From the cell containing the given text, extract its center point as [x, y] coordinate. 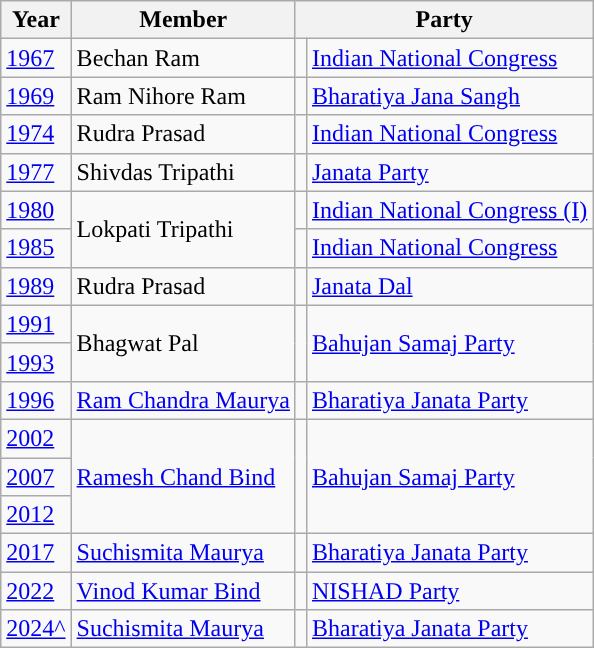
2002 [36, 438]
1977 [36, 172]
2017 [36, 553]
Bechan Ram [183, 58]
2012 [36, 515]
2024^ [36, 629]
Year [36, 20]
Janata Dal [449, 286]
Party [444, 20]
Vinod Kumar Bind [183, 591]
Bhagwat Pal [183, 343]
1967 [36, 58]
Ram Nihore Ram [183, 96]
1980 [36, 210]
2007 [36, 477]
Ram Chandra Maurya [183, 400]
1974 [36, 134]
1996 [36, 400]
1969 [36, 96]
Bharatiya Jana Sangh [449, 96]
1989 [36, 286]
1993 [36, 362]
1985 [36, 248]
NISHAD Party [449, 591]
2022 [36, 591]
Shivdas Tripathi [183, 172]
Member [183, 20]
Lokpati Tripathi [183, 229]
1991 [36, 324]
Ramesh Chand Bind [183, 476]
Janata Party [449, 172]
Indian National Congress (I) [449, 210]
